Find where the given text appears and provide that cell's center as [X, Y] coordinate. 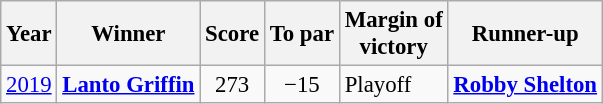
2019 [29, 85]
Runner-up [525, 34]
Playoff [394, 85]
Margin ofvictory [394, 34]
Year [29, 34]
Score [232, 34]
273 [232, 85]
Winner [128, 34]
Robby Shelton [525, 85]
−15 [302, 85]
Lanto Griffin [128, 85]
To par [302, 34]
